For the text-containing cell, return its midpoint in [x, y] coordinate format. 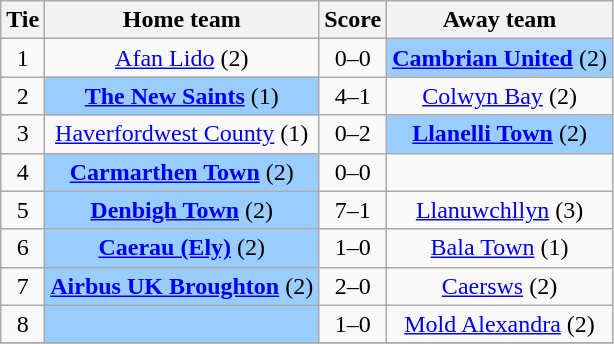
Home team [182, 20]
8 [23, 324]
Denbigh Town (2) [182, 210]
Cambrian United (2) [500, 58]
4–1 [353, 96]
Caersws (2) [500, 286]
4 [23, 172]
3 [23, 134]
Afan Lido (2) [182, 58]
Llanelli Town (2) [500, 134]
2 [23, 96]
7 [23, 286]
Caerau (Ely) (2) [182, 248]
Haverfordwest County (1) [182, 134]
5 [23, 210]
1 [23, 58]
Carmarthen Town (2) [182, 172]
Score [353, 20]
Bala Town (1) [500, 248]
Airbus UK Broughton (2) [182, 286]
Tie [23, 20]
7–1 [353, 210]
Llanuwchllyn (3) [500, 210]
Colwyn Bay (2) [500, 96]
2–0 [353, 286]
The New Saints (1) [182, 96]
6 [23, 248]
0–2 [353, 134]
Away team [500, 20]
Mold Alexandra (2) [500, 324]
